Provide the [X, Y] coordinate of the cell's center where the given text is located.  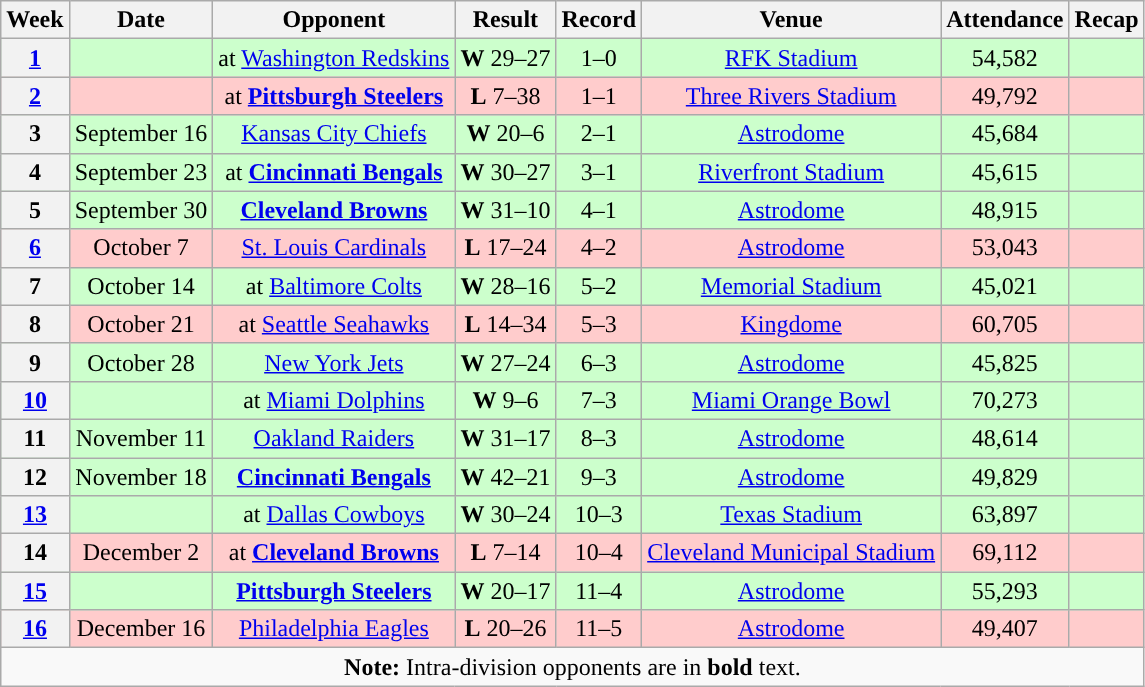
Cleveland Browns [334, 210]
Recap [1106, 20]
at Miami Dolphins [334, 400]
W 28–16 [506, 286]
at Cincinnati Bengals [334, 172]
5–3 [599, 324]
Cincinnati Bengals [334, 477]
L 7–14 [506, 553]
W 9–6 [506, 400]
RFK Stadium [792, 58]
at Seattle Seahawks [334, 324]
3–1 [599, 172]
11–5 [599, 629]
at Pittsburgh Steelers [334, 96]
at Washington Redskins [334, 58]
Date [141, 20]
49,792 [1005, 96]
L 14–34 [506, 324]
55,293 [1005, 591]
W 20–17 [506, 591]
10 [35, 400]
48,614 [1005, 438]
L 7–38 [506, 96]
November 11 [141, 438]
October 28 [141, 362]
48,915 [1005, 210]
Result [506, 20]
September 16 [141, 134]
October 21 [141, 324]
Riverfront Stadium [792, 172]
70,273 [1005, 400]
Note: Intra-division opponents are in bold text. [572, 667]
Venue [792, 20]
53,043 [1005, 248]
6 [35, 248]
13 [35, 515]
at Baltimore Colts [334, 286]
45,615 [1005, 172]
October 7 [141, 248]
45,825 [1005, 362]
November 18 [141, 477]
49,829 [1005, 477]
69,112 [1005, 553]
Texas Stadium [792, 515]
Kansas City Chiefs [334, 134]
Week [35, 20]
7–3 [599, 400]
December 2 [141, 553]
2 [35, 96]
4 [35, 172]
Cleveland Municipal Stadium [792, 553]
6–3 [599, 362]
Record [599, 20]
4–1 [599, 210]
L 20–26 [506, 629]
Three Rivers Stadium [792, 96]
W 29–27 [506, 58]
45,684 [1005, 134]
New York Jets [334, 362]
54,582 [1005, 58]
Kingdome [792, 324]
8–3 [599, 438]
16 [35, 629]
Philadelphia Eagles [334, 629]
1–0 [599, 58]
60,705 [1005, 324]
W 31–10 [506, 210]
63,897 [1005, 515]
Memorial Stadium [792, 286]
7 [35, 286]
Opponent [334, 20]
W 27–24 [506, 362]
St. Louis Cardinals [334, 248]
Oakland Raiders [334, 438]
49,407 [1005, 629]
11–4 [599, 591]
at Dallas Cowboys [334, 515]
9–3 [599, 477]
Attendance [1005, 20]
W 42–21 [506, 477]
at Cleveland Browns [334, 553]
October 14 [141, 286]
10–4 [599, 553]
10–3 [599, 515]
5 [35, 210]
9 [35, 362]
8 [35, 324]
L 17–24 [506, 248]
12 [35, 477]
14 [35, 553]
December 16 [141, 629]
45,021 [1005, 286]
11 [35, 438]
5–2 [599, 286]
W 30–24 [506, 515]
Miami Orange Bowl [792, 400]
1 [35, 58]
W 31–17 [506, 438]
4–2 [599, 248]
2–1 [599, 134]
3 [35, 134]
1–1 [599, 96]
September 30 [141, 210]
W 30–27 [506, 172]
Pittsburgh Steelers [334, 591]
September 23 [141, 172]
W 20–6 [506, 134]
15 [35, 591]
